Locate the cell with the specified text and output its (x, y) center coordinate. 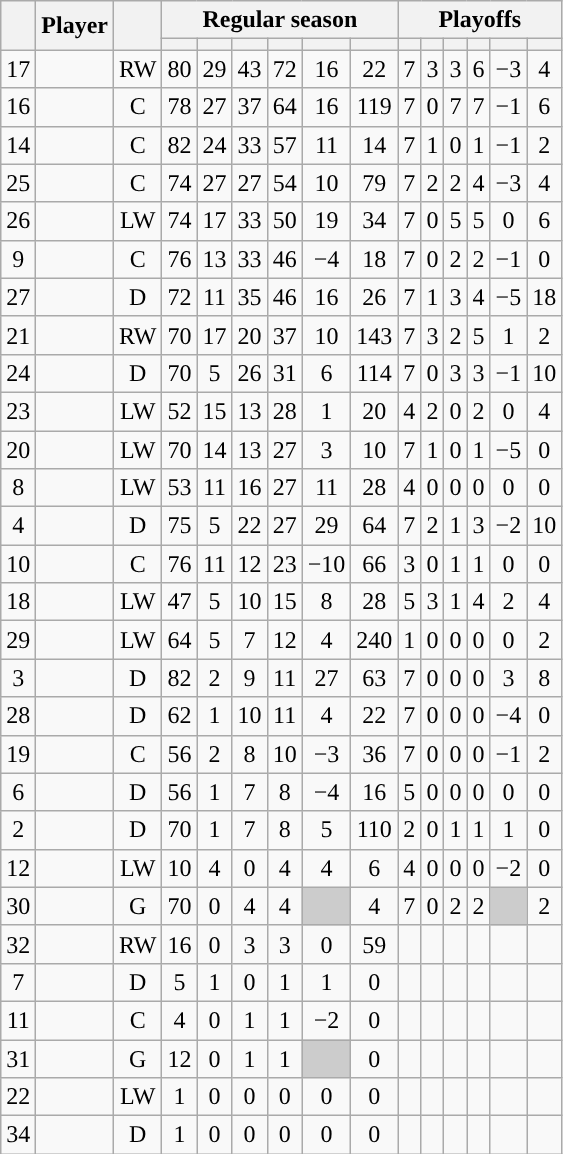
119 (374, 107)
43 (250, 69)
110 (374, 830)
57 (284, 145)
21 (18, 335)
30 (18, 906)
240 (374, 640)
25 (18, 183)
114 (374, 373)
53 (180, 488)
32 (18, 944)
78 (180, 107)
62 (180, 716)
36 (374, 754)
63 (374, 678)
Regular season (280, 20)
59 (374, 944)
−10 (326, 564)
79 (374, 183)
75 (180, 526)
35 (250, 297)
54 (284, 183)
143 (374, 335)
52 (180, 411)
Playoffs (480, 20)
47 (180, 602)
Player (75, 26)
66 (374, 564)
80 (180, 69)
50 (284, 221)
